Detect which cell encompasses the target text, then output its [x, y] center coordinate. 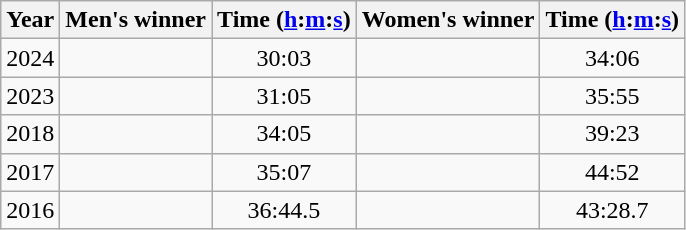
2017 [30, 172]
Women's winner [448, 20]
2024 [30, 58]
2018 [30, 134]
34:06 [612, 58]
2023 [30, 96]
34:05 [284, 134]
35:07 [284, 172]
30:03 [284, 58]
2016 [30, 210]
44:52 [612, 172]
39:23 [612, 134]
36:44.5 [284, 210]
Men's winner [136, 20]
43:28.7 [612, 210]
35:55 [612, 96]
31:05 [284, 96]
Year [30, 20]
